Search for the cell housing the specified text and yield its (x, y) center coordinate. 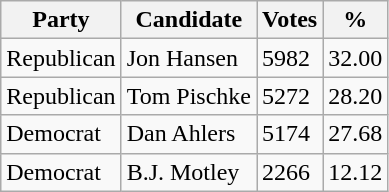
Votes (289, 20)
28.20 (356, 96)
5982 (289, 58)
Candidate (188, 20)
32.00 (356, 58)
2266 (289, 172)
27.68 (356, 134)
12.12 (356, 172)
Dan Ahlers (188, 134)
5174 (289, 134)
5272 (289, 96)
Jon Hansen (188, 58)
Tom Pischke (188, 96)
Party (61, 20)
B.J. Motley (188, 172)
% (356, 20)
